Find where the given text appears and provide that cell's center as (x, y) coordinate. 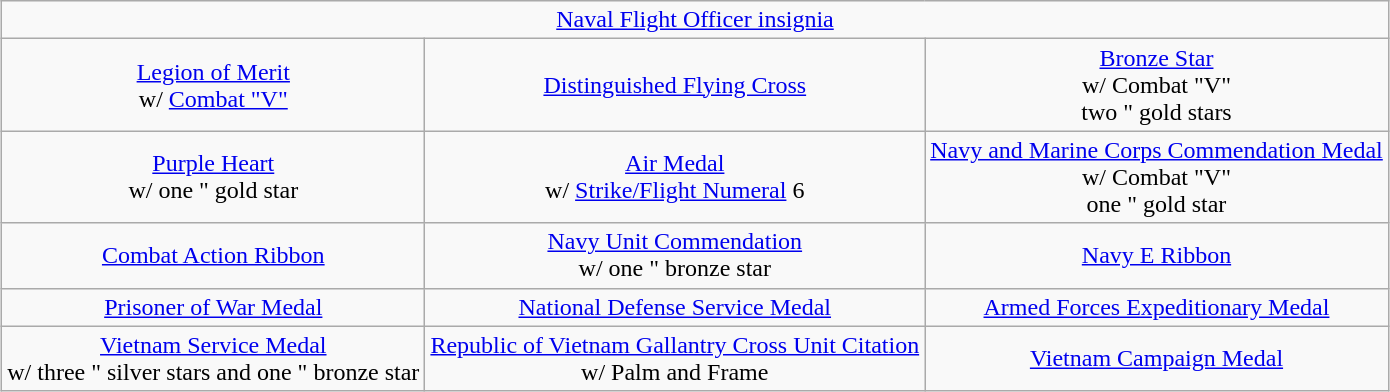
Combat Action Ribbon (214, 256)
Armed Forces Expeditionary Medal (1157, 307)
Navy E Ribbon (1157, 256)
Naval Flight Officer insignia (696, 20)
National Defense Service Medal (675, 307)
Air Medalw/ Strike/Flight Numeral 6 (675, 177)
Vietnam Service Medalw/ three " silver stars and one " bronze star (214, 358)
Navy and Marine Corps Commendation Medalw/ Combat "V"one " gold star (1157, 177)
Bronze Starw/ Combat "V"two " gold stars (1157, 85)
Distinguished Flying Cross (675, 85)
Prisoner of War Medal (214, 307)
Legion of Meritw/ Combat "V" (214, 85)
Navy Unit Commendationw/ one " bronze star (675, 256)
Republic of Vietnam Gallantry Cross Unit Citationw/ Palm and Frame (675, 358)
Vietnam Campaign Medal (1157, 358)
Purple Heartw/ one " gold star (214, 177)
